Search for the cell housing the specified text and yield its [x, y] center coordinate. 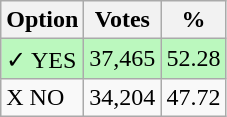
47.72 [194, 97]
37,465 [122, 59]
Votes [122, 20]
34,204 [122, 97]
Option [42, 20]
% [194, 20]
X NO [42, 97]
52.28 [194, 59]
✓ YES [42, 59]
